Detect which cell encompasses the target text, then output its [X, Y] center coordinate. 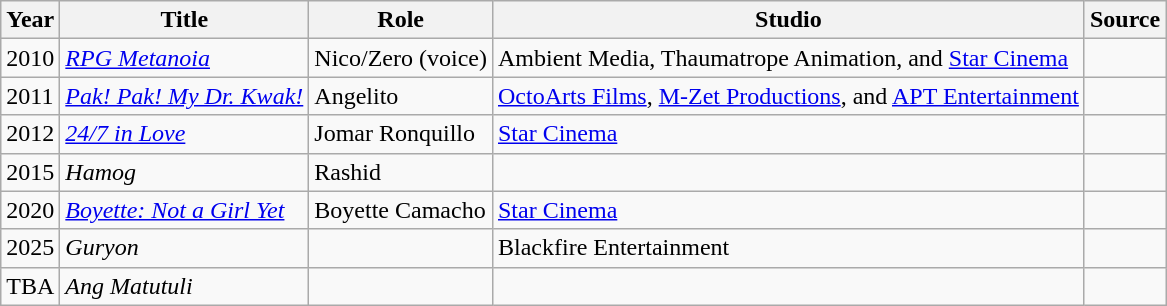
OctoArts Films, M-Zet Productions, and APT Entertainment [788, 96]
Studio [788, 20]
Year [30, 20]
Title [184, 20]
Blackfire Entertainment [788, 248]
Guryon [184, 248]
Angelito [401, 96]
Rashid [401, 172]
Ambient Media, Thaumatrope Animation, and Star Cinema [788, 58]
2025 [30, 248]
Hamog [184, 172]
Nico/Zero (voice) [401, 58]
2012 [30, 134]
RPG Metanoia [184, 58]
Jomar Ronquillo [401, 134]
Source [1124, 20]
Boyette Camacho [401, 210]
2015 [30, 172]
Boyette: Not a Girl Yet [184, 210]
Role [401, 20]
Ang Matutuli [184, 286]
2011 [30, 96]
2010 [30, 58]
TBA [30, 286]
24/7 in Love [184, 134]
2020 [30, 210]
Pak! Pak! My Dr. Kwak! [184, 96]
